Output the [X, Y] coordinate of the center of the cell containing the given text.  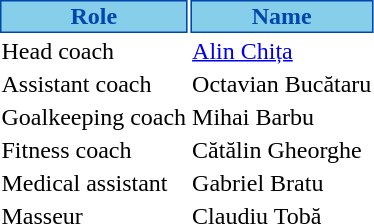
Fitness coach [94, 150]
Octavian Bucătaru [282, 84]
Medical assistant [94, 183]
Goalkeeping coach [94, 117]
Assistant coach [94, 84]
Cătălin Gheorghe [282, 150]
Gabriel Bratu [282, 183]
Alin Chița [282, 51]
Mihai Barbu [282, 117]
Name [282, 16]
Role [94, 16]
Head coach [94, 51]
